Locate the cell with the specified text and output its [x, y] center coordinate. 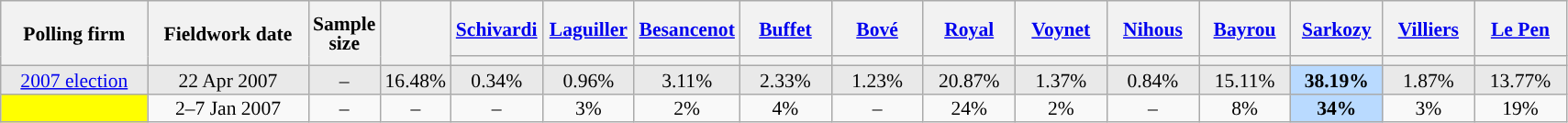
Voynet [1061, 28]
Bové [877, 28]
1.37% [1061, 79]
Samplesize [344, 33]
Schivardi [496, 28]
19% [1520, 108]
24% [969, 108]
1.23% [877, 79]
Laguiller [588, 28]
Polling firm [74, 33]
Villiers [1429, 28]
Besancenot [686, 28]
8% [1245, 108]
15.11% [1245, 79]
Royal [969, 28]
0.96% [588, 79]
Fieldwork date [228, 33]
16.48% [415, 79]
2.33% [785, 79]
3.11% [686, 79]
0.84% [1152, 79]
20.87% [969, 79]
Bayrou [1245, 28]
4% [785, 108]
13.77% [1520, 79]
Buffet [785, 28]
34% [1337, 108]
2–7 Jan 2007 [228, 108]
Nihous [1152, 28]
38.19% [1337, 79]
22 Apr 2007 [228, 79]
1.87% [1429, 79]
0.34% [496, 79]
Le Pen [1520, 28]
Sarkozy [1337, 28]
2007 election [74, 79]
